Extract the [X, Y] coordinate from the center of the cell holding the provided text.  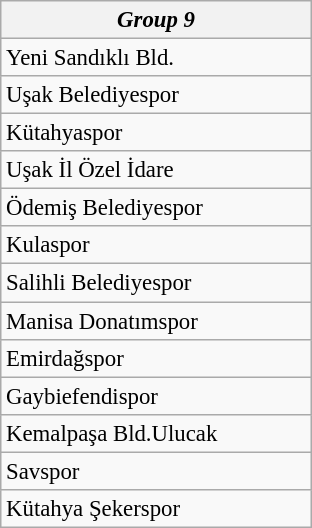
Uşak Belediyespor [156, 95]
Ödemiş Belediyespor [156, 208]
Kulaspor [156, 245]
Gaybiefendispor [156, 396]
Kemalpaşa Bld.Ulucak [156, 433]
Kütahya Şekerspor [156, 509]
Manisa Donatımspor [156, 321]
Uşak İl Özel İdare [156, 170]
Savspor [156, 471]
Salihli Belediyespor [156, 283]
Yeni Sandıklı Bld. [156, 58]
Kütahyaspor [156, 133]
Emirdağspor [156, 358]
Group 9 [156, 20]
